Provide the [x, y] coordinate of the cell's center where the given text is located.  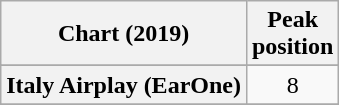
Italy Airplay (EarOne) [124, 85]
Peakposition [292, 34]
8 [292, 85]
Chart (2019) [124, 34]
